Search for the cell housing the specified text and yield its [X, Y] center coordinate. 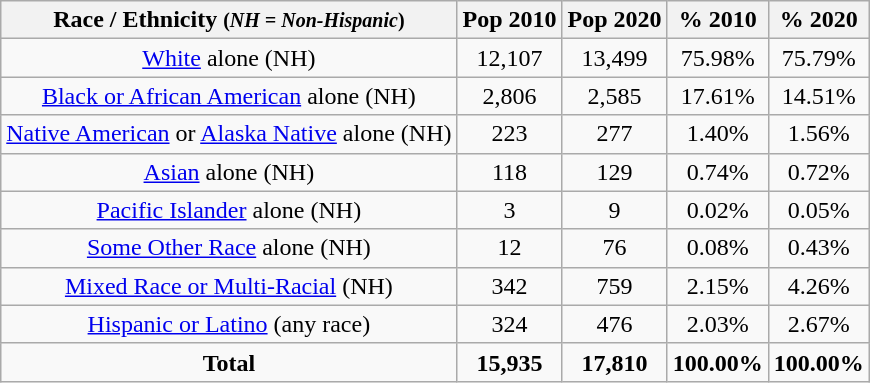
14.51% [818, 96]
118 [510, 172]
223 [510, 134]
4.26% [818, 286]
2,806 [510, 96]
Some Other Race alone (NH) [229, 248]
Total [229, 362]
476 [614, 324]
Pop 2020 [614, 20]
1.56% [818, 134]
Black or African American alone (NH) [229, 96]
2.67% [818, 324]
1.40% [718, 134]
2,585 [614, 96]
Asian alone (NH) [229, 172]
0.08% [718, 248]
12 [510, 248]
White alone (NH) [229, 58]
Hispanic or Latino (any race) [229, 324]
13,499 [614, 58]
129 [614, 172]
75.98% [718, 58]
76 [614, 248]
342 [510, 286]
2.03% [718, 324]
3 [510, 210]
759 [614, 286]
0.02% [718, 210]
17.61% [718, 96]
0.43% [818, 248]
% 2020 [818, 20]
0.74% [718, 172]
9 [614, 210]
Pacific Islander alone (NH) [229, 210]
Native American or Alaska Native alone (NH) [229, 134]
0.72% [818, 172]
0.05% [818, 210]
324 [510, 324]
Mixed Race or Multi-Racial (NH) [229, 286]
17,810 [614, 362]
2.15% [718, 286]
277 [614, 134]
12,107 [510, 58]
15,935 [510, 362]
Pop 2010 [510, 20]
Race / Ethnicity (NH = Non-Hispanic) [229, 20]
75.79% [818, 58]
% 2010 [718, 20]
